Pinpoint the cell where the given text exists, returning its (x, y) midpoint coordinate. 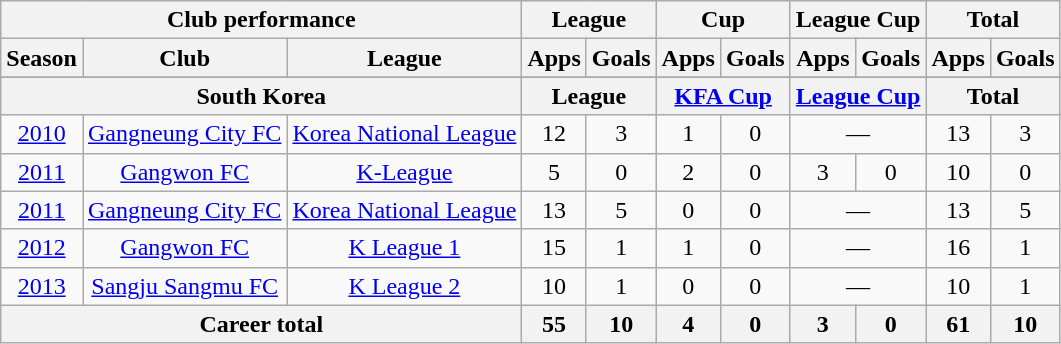
KFA Cup (723, 96)
4 (688, 324)
12 (554, 134)
Club performance (262, 20)
Sangju Sangmu FC (184, 286)
K League 2 (404, 286)
2 (688, 172)
K-League (404, 172)
South Korea (262, 96)
61 (958, 324)
2013 (42, 286)
2010 (42, 134)
16 (958, 248)
15 (554, 248)
Cup (723, 20)
2012 (42, 248)
Season (42, 58)
Club (184, 58)
55 (554, 324)
K League 1 (404, 248)
Career total (262, 324)
